Provide the [x, y] coordinate of the cell's center where the given text is located.  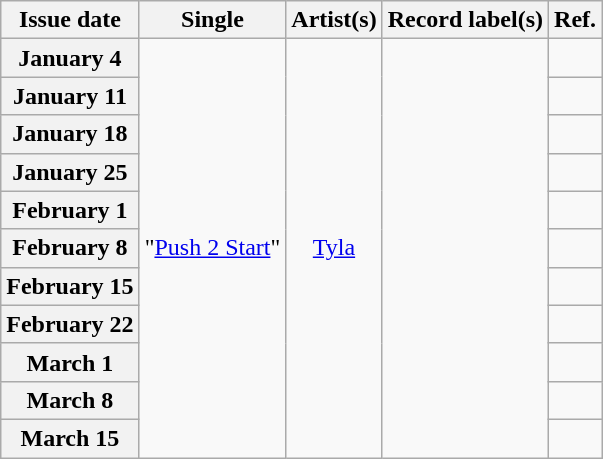
Single [212, 20]
Record label(s) [465, 20]
March 15 [70, 438]
January 18 [70, 134]
January 4 [70, 58]
February 1 [70, 210]
Issue date [70, 20]
February 22 [70, 324]
March 8 [70, 400]
February 15 [70, 286]
January 11 [70, 96]
Tyla [334, 248]
"Push 2 Start" [212, 248]
Artist(s) [334, 20]
March 1 [70, 362]
January 25 [70, 172]
February 8 [70, 248]
Ref. [576, 20]
